Locate the cell with the specified text and output its [X, Y] center coordinate. 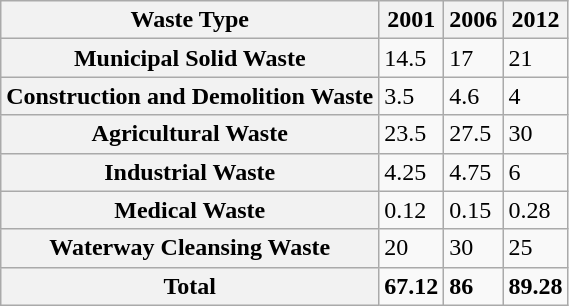
25 [536, 248]
23.5 [412, 134]
2001 [412, 20]
Total [190, 286]
17 [474, 58]
Medical Waste [190, 210]
Construction and Demolition Waste [190, 96]
14.5 [412, 58]
Agricultural Waste [190, 134]
67.12 [412, 286]
6 [536, 172]
4.75 [474, 172]
Industrial Waste [190, 172]
27.5 [474, 134]
4 [536, 96]
4.25 [412, 172]
2006 [474, 20]
Waste Type [190, 20]
4.6 [474, 96]
86 [474, 286]
0.12 [412, 210]
3.5 [412, 96]
0.15 [474, 210]
Municipal Solid Waste [190, 58]
20 [412, 248]
89.28 [536, 286]
0.28 [536, 210]
Waterway Cleansing Waste [190, 248]
21 [536, 58]
2012 [536, 20]
